Return (x, y) of the center of cell containing provided text 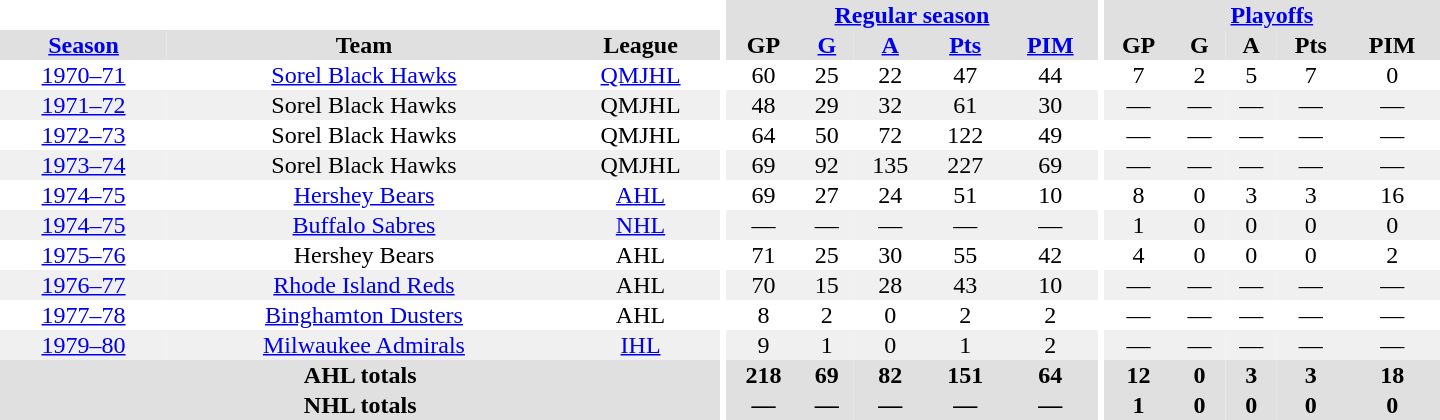
Milwaukee Admirals (364, 345)
28 (890, 285)
1973–74 (84, 165)
50 (827, 135)
4 (1139, 255)
1976–77 (84, 285)
Binghamton Dusters (364, 315)
16 (1392, 195)
82 (890, 375)
92 (827, 165)
NHL (640, 225)
1970–71 (84, 75)
51 (966, 195)
5 (1251, 75)
218 (764, 375)
49 (1050, 135)
Season (84, 45)
1971–72 (84, 105)
1975–76 (84, 255)
AHL totals (360, 375)
1977–78 (84, 315)
27 (827, 195)
22 (890, 75)
55 (966, 255)
60 (764, 75)
12 (1139, 375)
42 (1050, 255)
Rhode Island Reds (364, 285)
Buffalo Sabres (364, 225)
1979–80 (84, 345)
18 (1392, 375)
IHL (640, 345)
227 (966, 165)
151 (966, 375)
48 (764, 105)
1972–73 (84, 135)
League (640, 45)
71 (764, 255)
29 (827, 105)
70 (764, 285)
32 (890, 105)
43 (966, 285)
Regular season (912, 15)
24 (890, 195)
72 (890, 135)
NHL totals (360, 405)
61 (966, 105)
9 (764, 345)
135 (890, 165)
44 (1050, 75)
15 (827, 285)
Team (364, 45)
122 (966, 135)
Playoffs (1272, 15)
47 (966, 75)
